Find where the given text appears and provide that cell's center as (X, Y) coordinate. 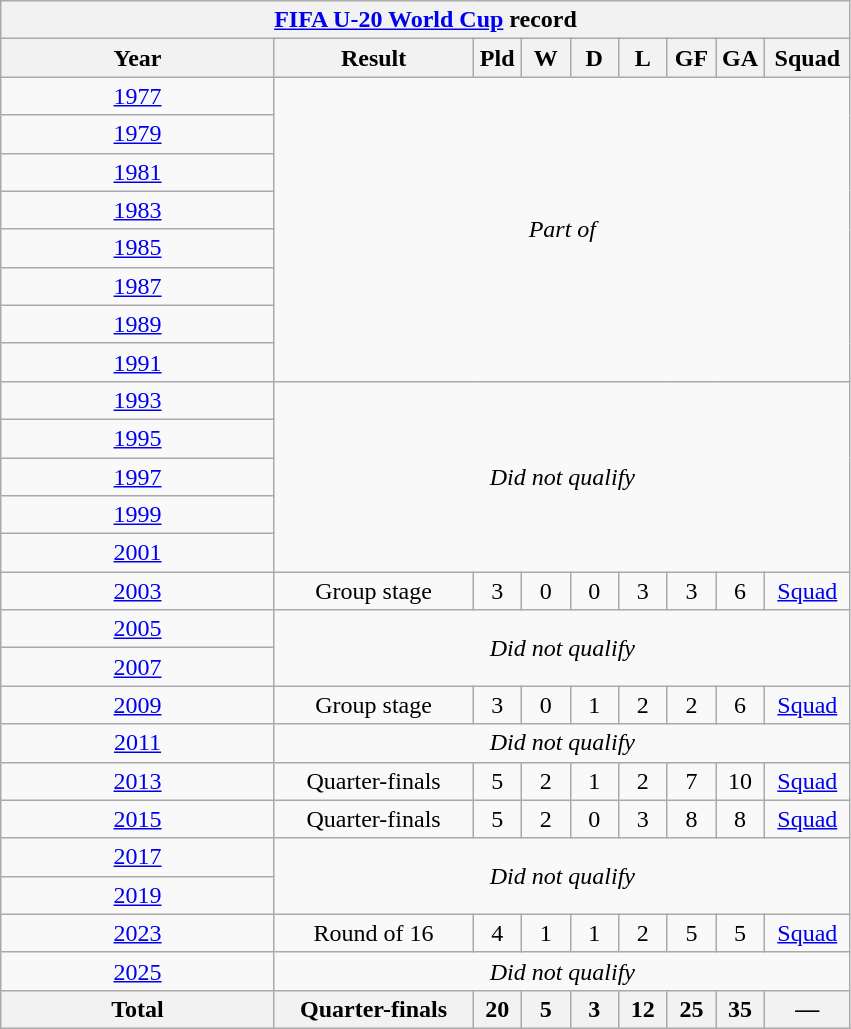
Total (138, 1009)
12 (644, 1009)
1983 (138, 210)
W (546, 58)
L (644, 58)
2015 (138, 819)
GA (740, 58)
1997 (138, 477)
D (594, 58)
2019 (138, 895)
10 (740, 781)
1985 (138, 248)
2025 (138, 971)
2023 (138, 933)
2011 (138, 743)
1979 (138, 134)
GF (692, 58)
2005 (138, 629)
2009 (138, 705)
Part of (562, 229)
Result (374, 58)
— (807, 1009)
7 (692, 781)
Round of 16 (374, 933)
2007 (138, 667)
2017 (138, 857)
2013 (138, 781)
4 (498, 933)
1999 (138, 515)
1987 (138, 286)
35 (740, 1009)
1995 (138, 438)
20 (498, 1009)
1981 (138, 172)
Pld (498, 58)
1991 (138, 362)
1989 (138, 324)
Year (138, 58)
1977 (138, 96)
2001 (138, 553)
2003 (138, 591)
FIFA U-20 World Cup record (426, 20)
1993 (138, 400)
25 (692, 1009)
